Scan for the cell matching the given text and deliver its [X, Y] coordinate at center. 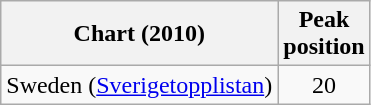
Sweden (Sverigetopplistan) [140, 85]
Peakposition [324, 34]
20 [324, 85]
Chart (2010) [140, 34]
